For the text-containing cell, return its midpoint in (X, Y) coordinate format. 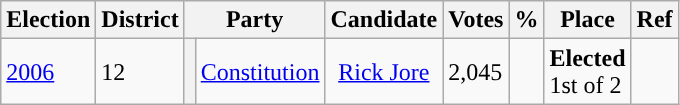
District (140, 20)
Elected1st of 2 (588, 72)
12 (140, 72)
2,045 (476, 72)
2006 (48, 72)
Place (588, 20)
Rick Jore (384, 72)
% (526, 20)
Votes (476, 20)
Candidate (384, 20)
Party (254, 20)
Ref (654, 20)
Election (48, 20)
Constitution (260, 72)
